Scan for the cell matching the given text and deliver its [x, y] coordinate at center. 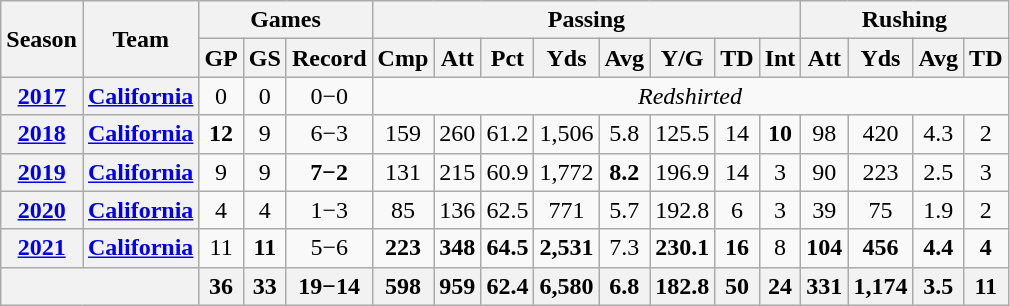
Games [286, 20]
8.2 [624, 172]
2020 [42, 210]
Cmp [403, 58]
771 [566, 210]
24 [780, 286]
6,580 [566, 286]
1,174 [880, 286]
2,531 [566, 248]
7−2 [329, 172]
230.1 [682, 248]
4.4 [938, 248]
5−6 [329, 248]
Int [780, 58]
61.2 [508, 134]
85 [403, 210]
2017 [42, 96]
1,772 [566, 172]
19−14 [329, 286]
6.8 [624, 286]
Rushing [904, 20]
5.7 [624, 210]
1,506 [566, 134]
6−3 [329, 134]
159 [403, 134]
215 [458, 172]
1−3 [329, 210]
2.5 [938, 172]
Pct [508, 58]
62.5 [508, 210]
90 [824, 172]
33 [264, 286]
Y/G [682, 58]
420 [880, 134]
12 [221, 134]
16 [737, 248]
348 [458, 248]
598 [403, 286]
Season [42, 39]
331 [824, 286]
136 [458, 210]
1.9 [938, 210]
192.8 [682, 210]
GS [264, 58]
Passing [586, 20]
5.8 [624, 134]
182.8 [682, 286]
10 [780, 134]
2018 [42, 134]
3.5 [938, 286]
50 [737, 286]
131 [403, 172]
GP [221, 58]
196.9 [682, 172]
0−0 [329, 96]
7.3 [624, 248]
260 [458, 134]
125.5 [682, 134]
Redshirted [690, 96]
75 [880, 210]
4.3 [938, 134]
8 [780, 248]
60.9 [508, 172]
39 [824, 210]
2021 [42, 248]
6 [737, 210]
959 [458, 286]
Record [329, 58]
Team [140, 39]
36 [221, 286]
456 [880, 248]
104 [824, 248]
64.5 [508, 248]
62.4 [508, 286]
98 [824, 134]
2019 [42, 172]
